For the text-containing cell, return its midpoint in (x, y) coordinate format. 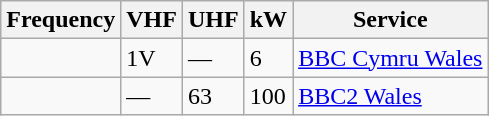
6 (268, 58)
1V (152, 58)
Service (390, 20)
Frequency (61, 20)
BBC2 Wales (390, 96)
100 (268, 96)
63 (213, 96)
BBC Cymru Wales (390, 58)
UHF (213, 20)
VHF (152, 20)
kW (268, 20)
